Capture the cell that displays the provided text and extract its (X, Y) central coordinate. 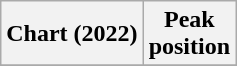
Chart (2022) (72, 34)
Peakposition (189, 34)
